For the text-containing cell, return its midpoint in [X, Y] coordinate format. 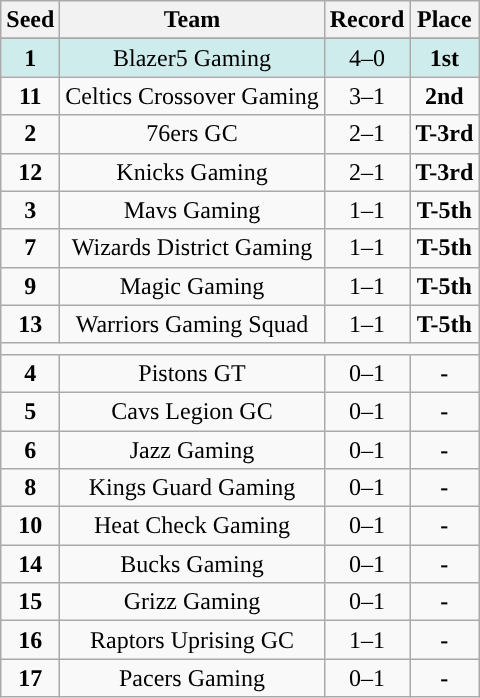
8 [30, 488]
Magic Gaming [192, 286]
Raptors Uprising GC [192, 640]
6 [30, 449]
Grizz Gaming [192, 602]
Place [444, 20]
16 [30, 640]
Heat Check Gaming [192, 526]
Cavs Legion GC [192, 411]
1st [444, 58]
9 [30, 286]
1 [30, 58]
14 [30, 564]
Blazer5 Gaming [192, 58]
4 [30, 373]
10 [30, 526]
Jazz Gaming [192, 449]
3 [30, 210]
Mavs Gaming [192, 210]
Warriors Gaming Squad [192, 324]
12 [30, 172]
Kings Guard Gaming [192, 488]
76ers GC [192, 134]
13 [30, 324]
Seed [30, 20]
15 [30, 602]
Team [192, 20]
7 [30, 248]
Pistons GT [192, 373]
Knicks Gaming [192, 172]
Wizards District Gaming [192, 248]
17 [30, 678]
5 [30, 411]
2nd [444, 96]
Celtics Crossover Gaming [192, 96]
Pacers Gaming [192, 678]
3–1 [367, 96]
Bucks Gaming [192, 564]
2 [30, 134]
Record [367, 20]
11 [30, 96]
4–0 [367, 58]
